Identify which cell holds the provided text, then report its [X, Y] central coordinate. 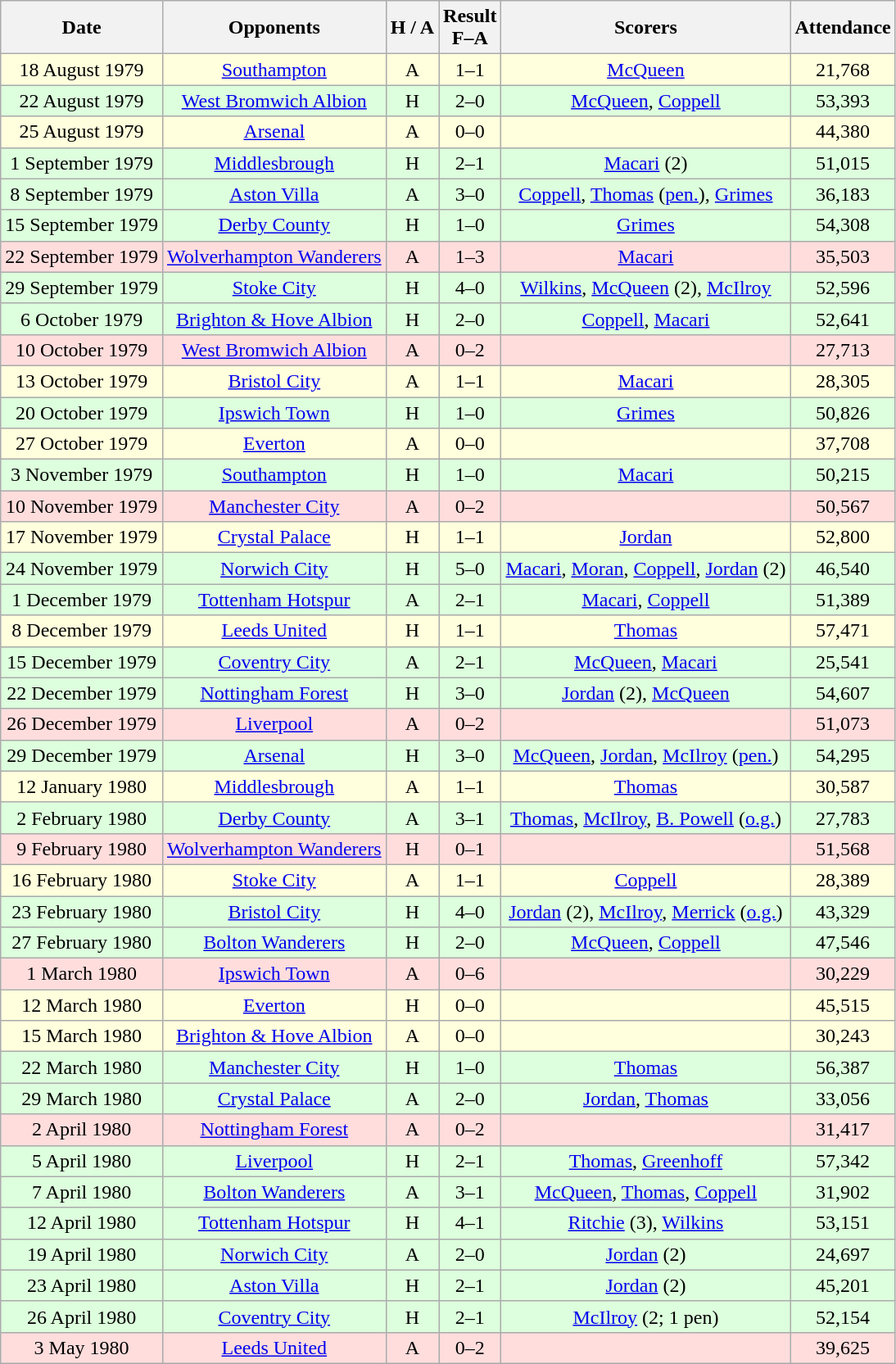
56,387 [843, 1067]
52,800 [843, 537]
30,243 [843, 1036]
Jordan (2), McQueen [645, 693]
22 August 1979 [82, 101]
Wilkins, McQueen (2), McIlroy [645, 288]
29 December 1979 [82, 755]
24 November 1979 [82, 569]
15 September 1979 [82, 225]
Scorers [645, 28]
Thomas, McIlroy, B. Powell (o.g.) [645, 818]
Ritchie (3), Wilkins [645, 1223]
31,902 [843, 1192]
15 December 1979 [82, 662]
1 December 1979 [82, 600]
53,151 [843, 1223]
52,596 [843, 288]
47,546 [843, 943]
8 December 1979 [82, 631]
27 February 1980 [82, 943]
Coppell, Macari [645, 319]
2 February 1980 [82, 818]
22 March 1980 [82, 1067]
19 April 1980 [82, 1254]
26 December 1979 [82, 724]
4–1 [470, 1223]
25 August 1979 [82, 132]
8 September 1979 [82, 194]
51,015 [843, 163]
45,201 [843, 1285]
43,329 [843, 912]
McQueen, Macari [645, 662]
23 April 1980 [82, 1285]
29 September 1979 [82, 288]
3 November 1979 [82, 475]
Thomas, Greenhoff [645, 1161]
12 January 1980 [82, 786]
Date [82, 28]
25,541 [843, 662]
13 October 1979 [82, 381]
53,393 [843, 101]
10 November 1979 [82, 506]
16 February 1980 [82, 880]
1 March 1980 [82, 974]
37,708 [843, 444]
31,417 [843, 1130]
27 October 1979 [82, 444]
20 October 1979 [82, 412]
Jordan (2), McIlroy, Merrick (o.g.) [645, 912]
0–1 [470, 849]
52,641 [843, 319]
Jordan, Thomas [645, 1099]
18 August 1979 [82, 70]
46,540 [843, 569]
5 April 1980 [82, 1161]
McQueen, Jordan, McIlroy (pen.) [645, 755]
51,389 [843, 600]
H / A [412, 28]
51,568 [843, 849]
Opponents [274, 28]
44,380 [843, 132]
29 March 1980 [82, 1099]
Coppell, Thomas (pen.), Grimes [645, 194]
17 November 1979 [82, 537]
27,783 [843, 818]
28,389 [843, 880]
50,826 [843, 412]
54,308 [843, 225]
2 April 1980 [82, 1130]
50,215 [843, 475]
12 March 1980 [82, 1005]
51,073 [843, 724]
52,154 [843, 1316]
57,471 [843, 631]
23 February 1980 [82, 912]
12 April 1980 [82, 1223]
35,503 [843, 256]
15 March 1980 [82, 1036]
McQueen [645, 70]
24,697 [843, 1254]
Jordan [645, 537]
22 September 1979 [82, 256]
ResultF–A [470, 28]
28,305 [843, 381]
57,342 [843, 1161]
30,587 [843, 786]
Macari (2) [645, 163]
1–3 [470, 256]
50,567 [843, 506]
10 October 1979 [82, 350]
0–6 [470, 974]
27,713 [843, 350]
39,625 [843, 1348]
7 April 1980 [82, 1192]
22 December 1979 [82, 693]
5–0 [470, 569]
Coppell [645, 880]
McQueen, Thomas, Coppell [645, 1192]
McIlroy (2; 1 pen) [645, 1316]
30,229 [843, 974]
21,768 [843, 70]
36,183 [843, 194]
33,056 [843, 1099]
54,295 [843, 755]
9 February 1980 [82, 849]
54,607 [843, 693]
26 April 1980 [82, 1316]
6 October 1979 [82, 319]
3 May 1980 [82, 1348]
45,515 [843, 1005]
Macari, Moran, Coppell, Jordan (2) [645, 569]
Attendance [843, 28]
Macari, Coppell [645, 600]
1 September 1979 [82, 163]
